Return [x, y] of the center of cell containing provided text 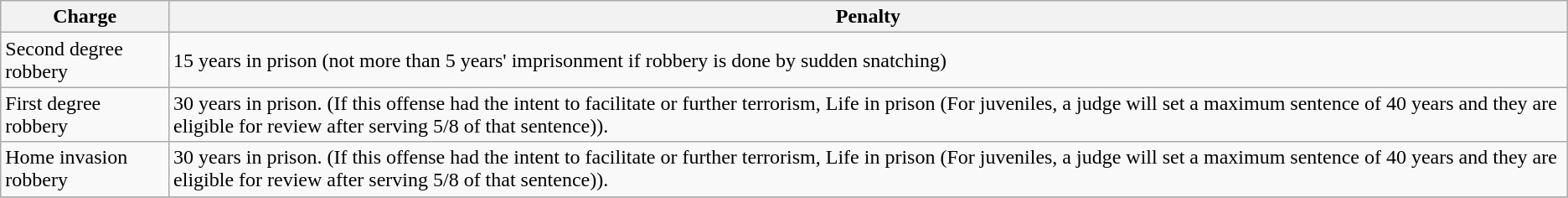
Charge [85, 17]
15 years in prison (not more than 5 years' imprisonment if robbery is done by sudden snatching) [869, 60]
Second degree robbery [85, 60]
Home invasion robbery [85, 169]
First degree robbery [85, 114]
Penalty [869, 17]
